Output the (X, Y) coordinate of the center of the cell containing the given text.  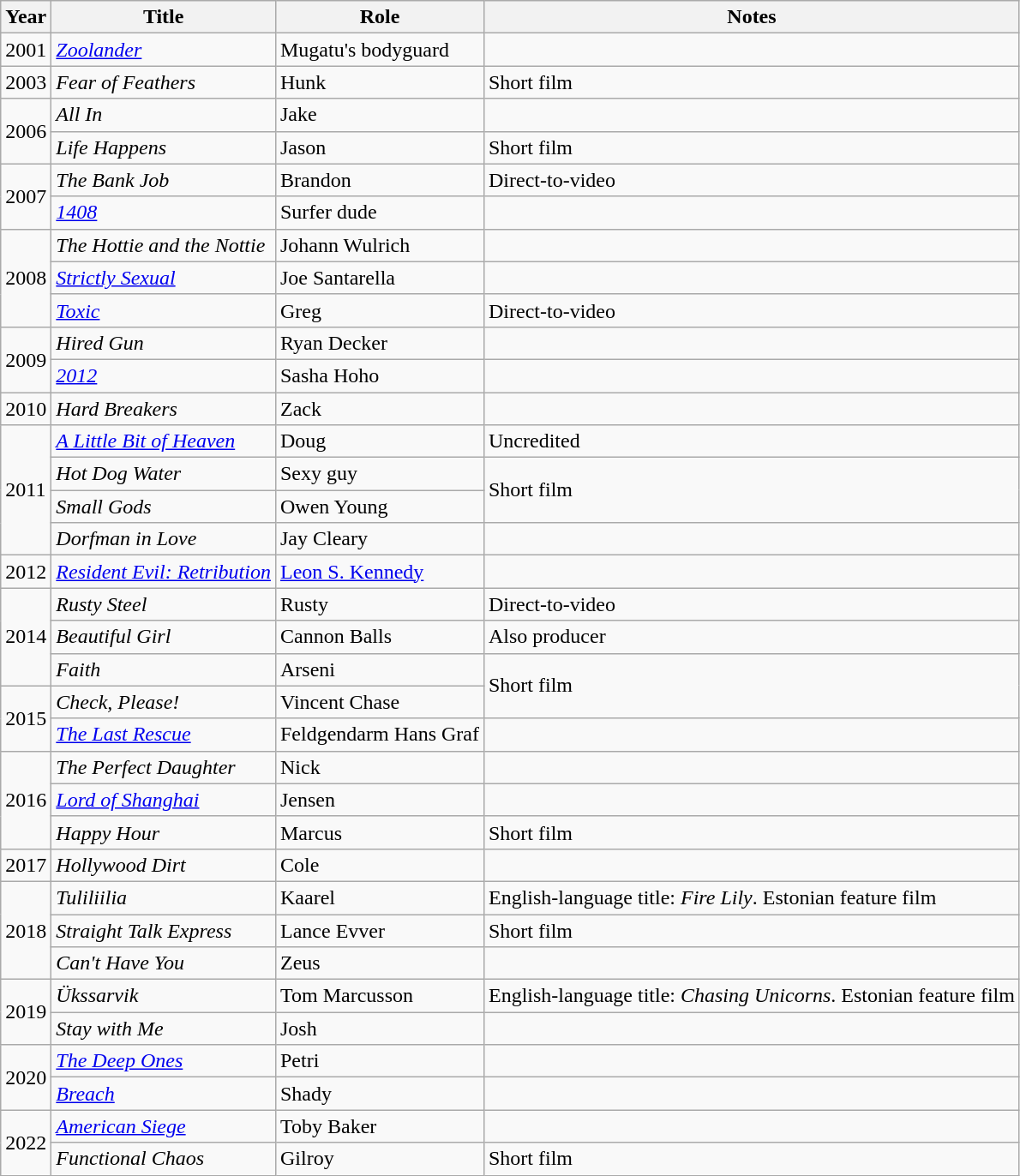
Greg (379, 310)
Joe Santarella (379, 278)
Jake (379, 115)
Sexy guy (379, 474)
Happy Hour (164, 832)
Dorfman in Love (164, 539)
Jay Cleary (379, 539)
Hunk (379, 82)
The Last Rescue (164, 735)
Hot Dog Water (164, 474)
Cannon Balls (379, 637)
Mugatu's bodyguard (379, 50)
Sasha Hoho (379, 375)
Rusty Steel (164, 604)
The Hottie and the Nottie (164, 245)
All In (164, 115)
Kaarel (379, 897)
Marcus (379, 832)
Zack (379, 409)
The Bank Job (164, 180)
2017 (26, 865)
Check, Please! (164, 702)
Stay with Me (164, 1029)
Johann Wulrich (379, 245)
2022 (26, 1143)
Lord of Shanghai (164, 800)
Toxic (164, 310)
Ryan Decker (379, 343)
Year (26, 17)
Jensen (379, 800)
Breach (164, 1094)
Vincent Chase (379, 702)
Straight Talk Express (164, 930)
Lance Evver (379, 930)
Rusty (379, 604)
Feldgendarm Hans Graf (379, 735)
Role (379, 17)
Josh (379, 1029)
Zeus (379, 963)
Gilroy (379, 1159)
2016 (26, 800)
Resident Evil: Retribution (164, 572)
American Siege (164, 1126)
Also producer (751, 637)
Uncredited (751, 441)
2006 (26, 131)
Jason (379, 147)
Petri (379, 1061)
Hired Gun (164, 343)
2003 (26, 82)
English-language title: Chasing Unicorns. Estonian feature film (751, 996)
Hollywood Dirt (164, 865)
2020 (26, 1077)
Doug (379, 441)
2019 (26, 1012)
2007 (26, 196)
2009 (26, 359)
Beautiful Girl (164, 637)
Surfer dude (379, 213)
Faith (164, 669)
Toby Baker (379, 1126)
Nick (379, 767)
Tuliliilia (164, 897)
2018 (26, 930)
2010 (26, 409)
Cole (379, 865)
Arseni (379, 669)
Owen Young (379, 507)
2015 (26, 718)
2011 (26, 490)
Ükssarvik (164, 996)
2014 (26, 637)
The Deep Ones (164, 1061)
Notes (751, 17)
Can't Have You (164, 963)
Functional Chaos (164, 1159)
Small Gods (164, 507)
Brandon (379, 180)
Life Happens (164, 147)
Strictly Sexual (164, 278)
Title (164, 17)
Zoolander (164, 50)
The Perfect Daughter (164, 767)
Tom Marcusson (379, 996)
Shady (379, 1094)
Leon S. Kennedy (379, 572)
English-language title: Fire Lily. Estonian feature film (751, 897)
Hard Breakers (164, 409)
Fear of Feathers (164, 82)
1408 (164, 213)
2008 (26, 278)
A Little Bit of Heaven (164, 441)
2001 (26, 50)
